Return (X, Y) of the center of cell containing provided text 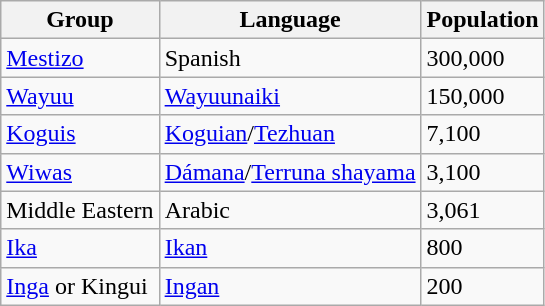
Ingan (290, 286)
Mestizo (80, 58)
Wiwas (80, 172)
Arabic (290, 210)
Koguis (80, 134)
Group (80, 20)
Spanish (290, 58)
Koguian/Tezhuan (290, 134)
Dámana/Terruna shayama (290, 172)
Inga or Kingui (80, 286)
Wayuunaiki (290, 96)
3,100 (482, 172)
150,000 (482, 96)
200 (482, 286)
Language (290, 20)
Ika (80, 248)
300,000 (482, 58)
Population (482, 20)
Wayuu (80, 96)
Ikan (290, 248)
Middle Eastern (80, 210)
800 (482, 248)
7,100 (482, 134)
3,061 (482, 210)
